Determine the (x, y) coordinate at the center of the cell enclosing the given text.  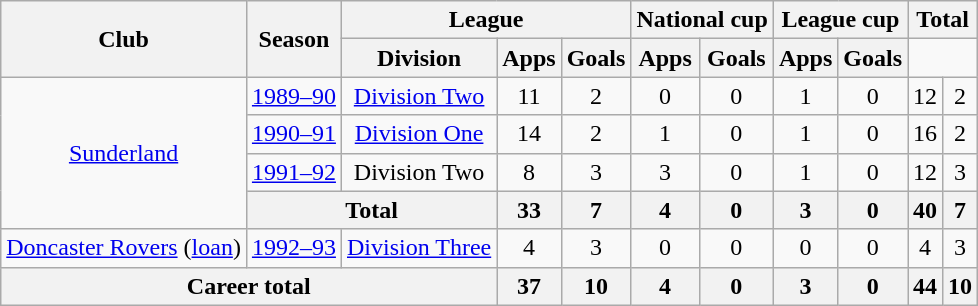
14 (529, 134)
8 (529, 172)
Division (418, 58)
Doncaster Rovers (loan) (124, 248)
League cup (840, 20)
33 (529, 210)
44 (926, 286)
Career total (249, 286)
Division Three (418, 248)
40 (926, 210)
Sunderland (124, 153)
Division One (418, 134)
1990–91 (294, 134)
16 (926, 134)
League (486, 20)
Season (294, 39)
1989–90 (294, 96)
National cup (702, 20)
Club (124, 39)
11 (529, 96)
1992–93 (294, 248)
1991–92 (294, 172)
37 (529, 286)
